Capture the cell that displays the provided text and extract its [X, Y] central coordinate. 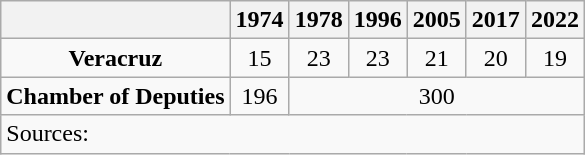
1974 [260, 20]
Chamber of Deputies [116, 96]
1978 [318, 20]
20 [496, 58]
Sources: [293, 134]
2017 [496, 20]
19 [554, 58]
Veracruz [116, 58]
196 [260, 96]
300 [436, 96]
1996 [378, 20]
2022 [554, 20]
2005 [436, 20]
15 [260, 58]
21 [436, 58]
